Return [X, Y] of the center of cell containing provided text 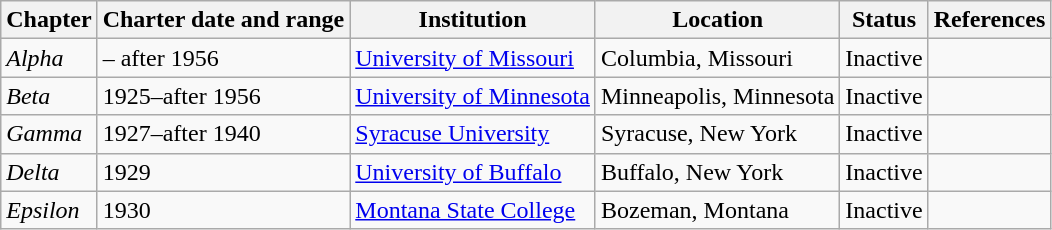
References [990, 20]
1927–after 1940 [224, 134]
Montana State College [473, 210]
Columbia, Missouri [717, 58]
Delta [49, 172]
Status [884, 20]
Syracuse, New York [717, 134]
Alpha [49, 58]
University of Buffalo [473, 172]
Gamma [49, 134]
Bozeman, Montana [717, 210]
Minneapolis, Minnesota [717, 96]
1925–after 1956 [224, 96]
Chapter [49, 20]
University of Minnesota [473, 96]
Syracuse University [473, 134]
Buffalo, New York [717, 172]
Epsilon [49, 210]
1930 [224, 210]
Beta [49, 96]
1929 [224, 172]
University of Missouri [473, 58]
– after 1956 [224, 58]
Charter date and range [224, 20]
Institution [473, 20]
Location [717, 20]
